Output the [X, Y] coordinate of the center of the cell containing the given text.  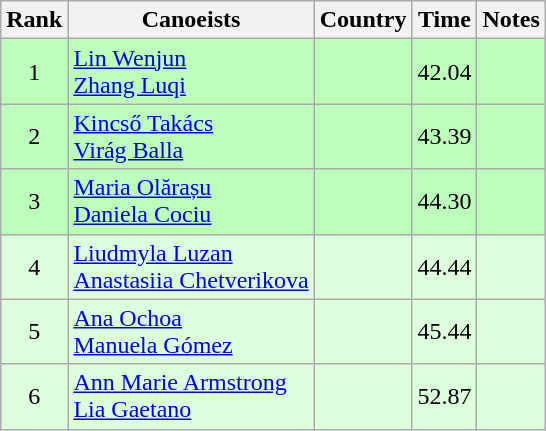
Liudmyla LuzanAnastasiia Chetverikova [191, 266]
44.44 [444, 266]
52.87 [444, 396]
Maria OlărașuDaniela Cociu [191, 202]
2 [34, 136]
45.44 [444, 332]
Rank [34, 20]
5 [34, 332]
4 [34, 266]
Lin WenjunZhang Luqi [191, 72]
Notes [511, 20]
Ann Marie ArmstrongLia Gaetano [191, 396]
Country [363, 20]
42.04 [444, 72]
Ana OchoaManuela Gómez [191, 332]
3 [34, 202]
Kincső TakácsVirág Balla [191, 136]
1 [34, 72]
Canoeists [191, 20]
44.30 [444, 202]
Time [444, 20]
43.39 [444, 136]
6 [34, 396]
